Pinpoint the cell where the given text exists, returning its (x, y) midpoint coordinate. 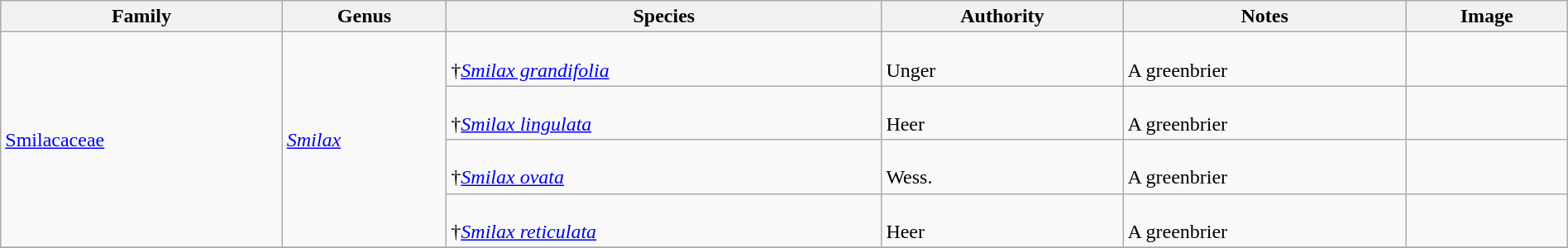
†Smilax grandifolia (664, 60)
†Smilax reticulata (664, 220)
Wess. (1002, 167)
†Smilax lingulata (664, 112)
Species (664, 17)
Smilax (364, 140)
Image (1487, 17)
Unger (1002, 60)
Genus (364, 17)
†Smilax ovata (664, 167)
Smilacaceae (141, 140)
Authority (1002, 17)
Notes (1264, 17)
Family (141, 17)
